Pinpoint the cell where the given text exists, returning its [X, Y] midpoint coordinate. 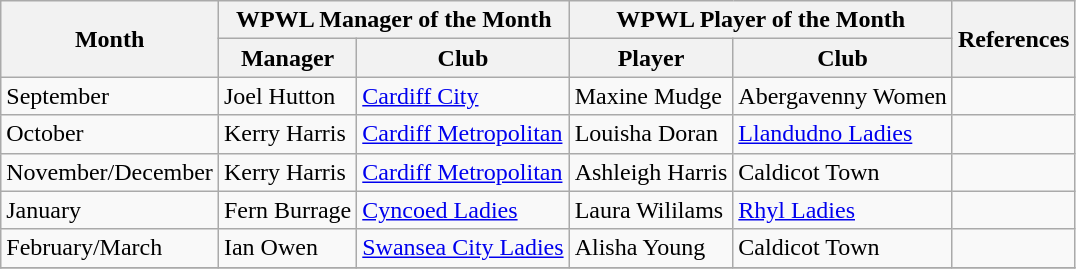
Abergavenny Women [843, 96]
WPWL Manager of the Month [394, 20]
Rhyl Ladies [843, 210]
Joel Hutton [287, 96]
Louisha Doran [651, 134]
Cardiff City [463, 96]
Swansea City Ladies [463, 248]
Laura Wililams [651, 210]
February/March [110, 248]
November/December [110, 172]
WPWL Player of the Month [760, 20]
Maxine Mudge [651, 96]
Cyncoed Ladies [463, 210]
Manager [287, 58]
References [1014, 39]
Ian Owen [287, 248]
October [110, 134]
Month [110, 39]
Alisha Young [651, 248]
Fern Burrage [287, 210]
Player [651, 58]
January [110, 210]
Llandudno Ladies [843, 134]
September [110, 96]
Ashleigh Harris [651, 172]
